Find where the given text appears and provide that cell's center as [x, y] coordinate. 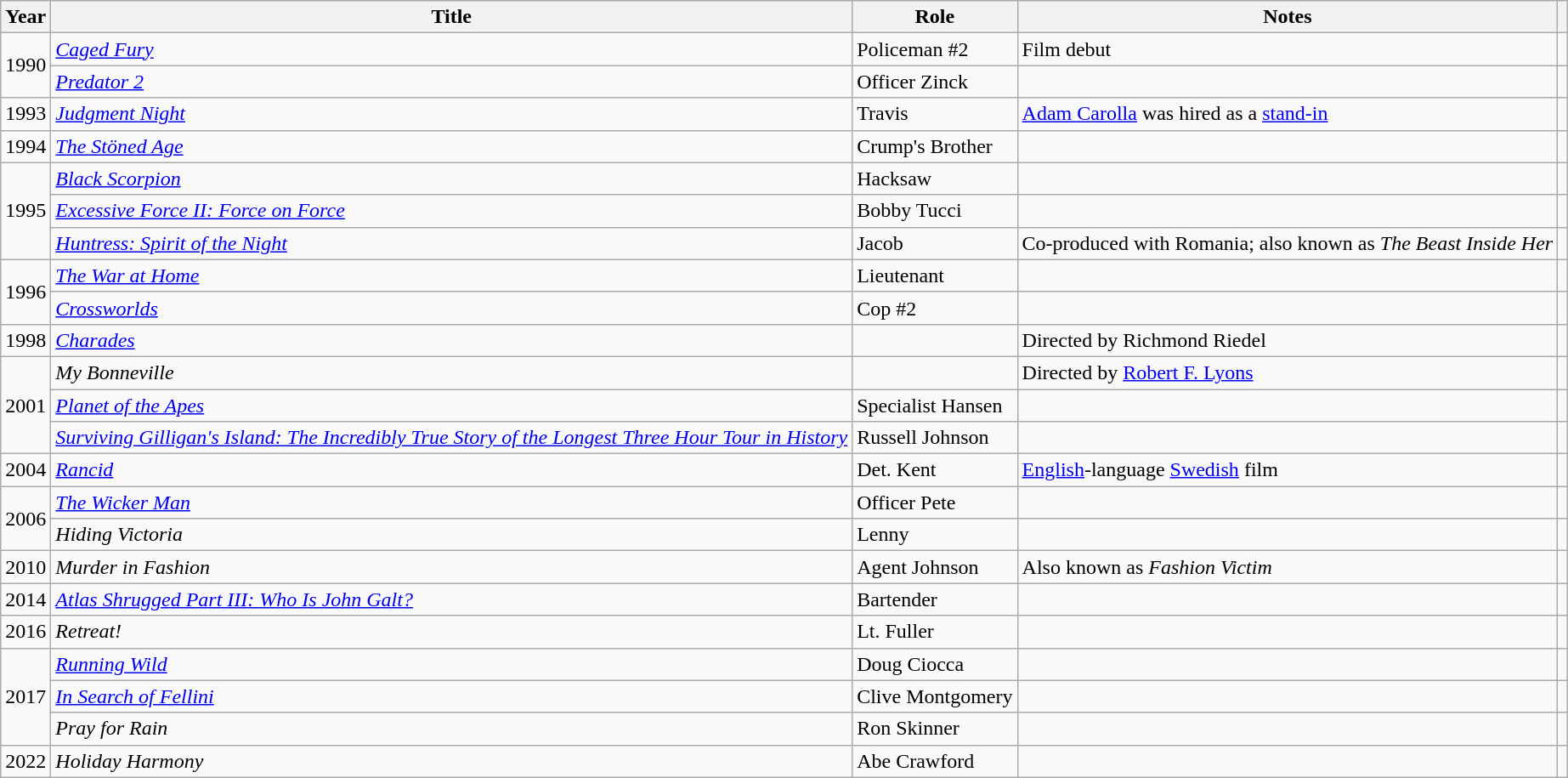
Planet of the Apes [452, 406]
The War at Home [452, 275]
Jacob [935, 243]
2010 [25, 567]
Doug Ciocca [935, 664]
Adam Carolla was hired as a stand-in [1288, 114]
Crossworlds [452, 308]
1995 [25, 211]
Bartender [935, 599]
Holiday Harmony [452, 761]
2004 [25, 470]
In Search of Fellini [452, 696]
Caged Fury [452, 49]
1998 [25, 340]
Surviving Gilligan's Island: The Incredibly True Story of the Longest Three Hour Tour in History [452, 438]
Cop #2 [935, 308]
Specialist Hansen [935, 406]
Pray for Rain [452, 729]
Year [25, 17]
The Stöned Age [452, 146]
Black Scorpion [452, 179]
Lt. Fuller [935, 632]
Bobby Tucci [935, 211]
Predator 2 [452, 82]
Also known as Fashion Victim [1288, 567]
2017 [25, 696]
Hacksaw [935, 179]
Role [935, 17]
1990 [25, 65]
Rancid [452, 470]
Film debut [1288, 49]
Crump's Brother [935, 146]
Policeman #2 [935, 49]
Officer Pete [935, 503]
2006 [25, 519]
Excessive Force II: Force on Force [452, 211]
Retreat! [452, 632]
Russell Johnson [935, 438]
Agent Johnson [935, 567]
Hiding Victoria [452, 535]
Notes [1288, 17]
1994 [25, 146]
1996 [25, 292]
2001 [25, 405]
Directed by Richmond Riedel [1288, 340]
Lieutenant [935, 275]
Abe Crawford [935, 761]
Atlas Shrugged Part III: Who Is John Galt? [452, 599]
Directed by Robert F. Lyons [1288, 372]
Title [452, 17]
2016 [25, 632]
Huntress: Spirit of the Night [452, 243]
Det. Kent [935, 470]
Travis [935, 114]
The Wicker Man [452, 503]
Running Wild [452, 664]
Judgment Night [452, 114]
Co-produced with Romania; also known as The Beast Inside Her [1288, 243]
Murder in Fashion [452, 567]
2022 [25, 761]
2014 [25, 599]
Ron Skinner [935, 729]
Clive Montgomery [935, 696]
My Bonneville [452, 372]
1993 [25, 114]
English-language Swedish film [1288, 470]
Charades [452, 340]
Officer Zinck [935, 82]
Lenny [935, 535]
